For the text-containing cell, return its midpoint in [x, y] coordinate format. 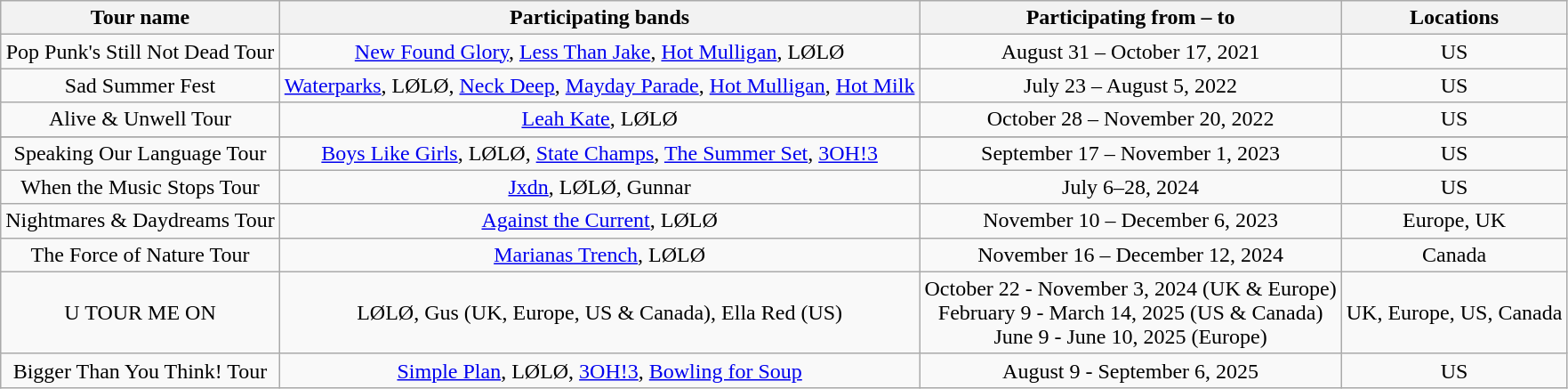
Bigger Than You Think! Tour [141, 370]
Canada [1454, 255]
The Force of Nature Tour [141, 255]
U TOUR ME ON [141, 312]
New Found Glory, Less Than Jake, Hot Mulligan, LØLØ [599, 52]
Jxdn, LØLØ, Gunnar [599, 187]
July 23 – August 5, 2022 [1130, 85]
Europe, UK [1454, 221]
October 28 – November 20, 2022 [1130, 119]
Locations [1454, 18]
UK, Europe, US, Canada [1454, 312]
When the Music Stops Tour [141, 187]
October 22 - November 3, 2024 (UK & Europe)February 9 - March 14, 2025 (US & Canada)June 9 - June 10, 2025 (Europe) [1130, 312]
November 10 – December 6, 2023 [1130, 221]
Sad Summer Fest [141, 85]
Waterparks, LØLØ, Neck Deep, Mayday Parade, Hot Mulligan, Hot Milk [599, 85]
Participating from – to [1130, 18]
Nightmares & Daydreams Tour [141, 221]
Pop Punk's Still Not Dead Tour [141, 52]
Leah Kate, LØLØ [599, 119]
LØLØ, Gus (UK, Europe, US & Canada), Ella Red (US) [599, 312]
September 17 – November 1, 2023 [1130, 153]
July 6–28, 2024 [1130, 187]
August 9 - September 6, 2025 [1130, 370]
Simple Plan, LØLØ, 3OH!3, Bowling for Soup [599, 370]
Marianas Trench, LØLØ [599, 255]
Tour name [141, 18]
August 31 – October 17, 2021 [1130, 52]
November 16 – December 12, 2024 [1130, 255]
Speaking Our Language Tour [141, 153]
Participating bands [599, 18]
Boys Like Girls, LØLØ, State Champs, The Summer Set, 3OH!3 [599, 153]
Alive & Unwell Tour [141, 119]
Against the Current, LØLØ [599, 221]
